For the text-containing cell, return its midpoint in [x, y] coordinate format. 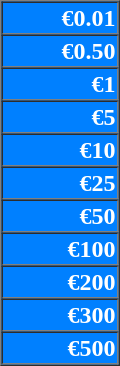
€0.50 [60, 50]
€300 [60, 314]
€100 [60, 248]
€10 [60, 150]
€25 [60, 182]
€50 [60, 216]
€1 [60, 84]
€0.01 [60, 18]
€200 [60, 282]
€500 [60, 348]
€5 [60, 116]
